Locate the cell with the specified text and output its (x, y) center coordinate. 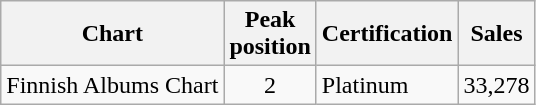
Chart (112, 34)
Platinum (387, 85)
33,278 (496, 85)
Sales (496, 34)
Peakposition (270, 34)
Finnish Albums Chart (112, 85)
Certification (387, 34)
2 (270, 85)
